Capture the cell that displays the provided text and extract its [x, y] central coordinate. 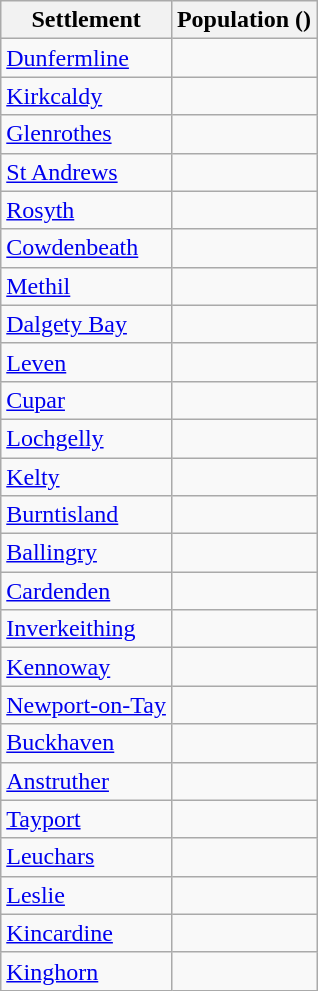
Leuchars [86, 857]
St Andrews [86, 172]
Inverkeithing [86, 629]
Rosyth [86, 210]
Anstruther [86, 781]
Cowdenbeath [86, 248]
Kincardine [86, 933]
Tayport [86, 819]
Buckhaven [86, 743]
Cupar [86, 400]
Kinghorn [86, 971]
Ballingry [86, 553]
Lochgelly [86, 438]
Kennoway [86, 667]
Leslie [86, 895]
Methil [86, 286]
Population () [244, 20]
Burntisland [86, 515]
Leven [86, 362]
Kelty [86, 477]
Glenrothes [86, 134]
Dunfermline [86, 58]
Newport-on-Tay [86, 705]
Settlement [86, 20]
Dalgety Bay [86, 324]
Cardenden [86, 591]
Kirkcaldy [86, 96]
